Capture the cell that displays the provided text and extract its (x, y) central coordinate. 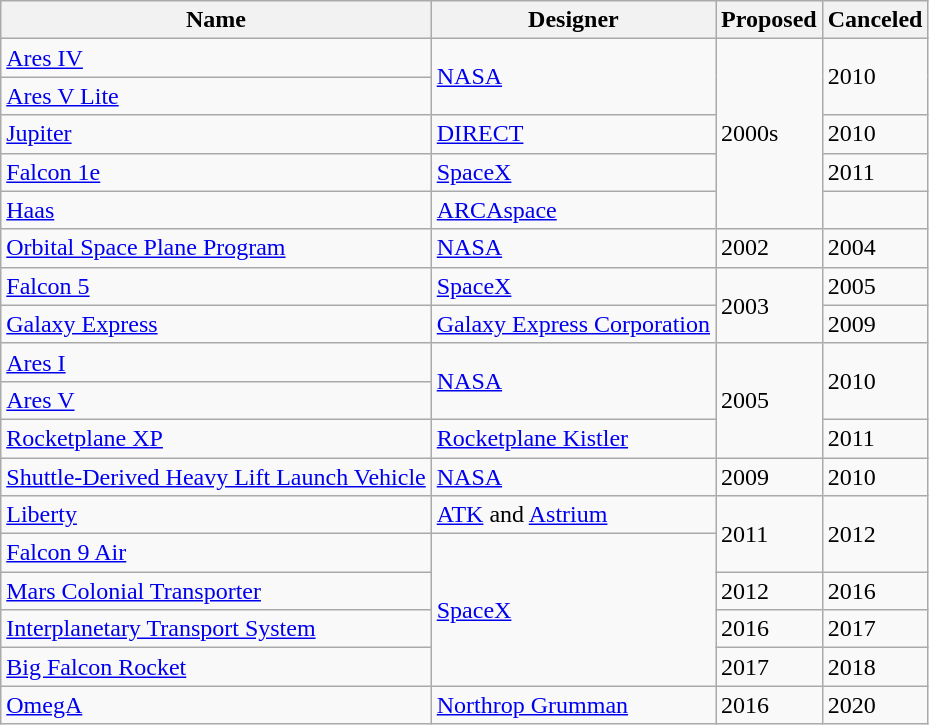
2004 (875, 248)
Haas (216, 210)
DIRECT (573, 134)
Rocketplane XP (216, 438)
Interplanetary Transport System (216, 629)
Ares IV (216, 58)
Falcon 5 (216, 286)
Big Falcon Rocket (216, 667)
Galaxy Express Corporation (573, 324)
OmegA (216, 705)
2018 (875, 667)
Ares V (216, 400)
2020 (875, 705)
Northrop Grumman (573, 705)
Galaxy Express (216, 324)
2002 (770, 248)
ATK and Astrium (573, 515)
Falcon 1e (216, 172)
Designer (573, 20)
Jupiter (216, 134)
Ares V Lite (216, 96)
2000s (770, 134)
ARCAspace (573, 210)
Orbital Space Plane Program (216, 248)
Name (216, 20)
Rocketplane Kistler (573, 438)
Shuttle-Derived Heavy Lift Launch Vehicle (216, 477)
Ares I (216, 362)
Proposed (770, 20)
Mars Colonial Transporter (216, 591)
2003 (770, 305)
Canceled (875, 20)
Falcon 9 Air (216, 553)
Liberty (216, 515)
